Output the (X, Y) coordinate of the center of the cell containing the given text.  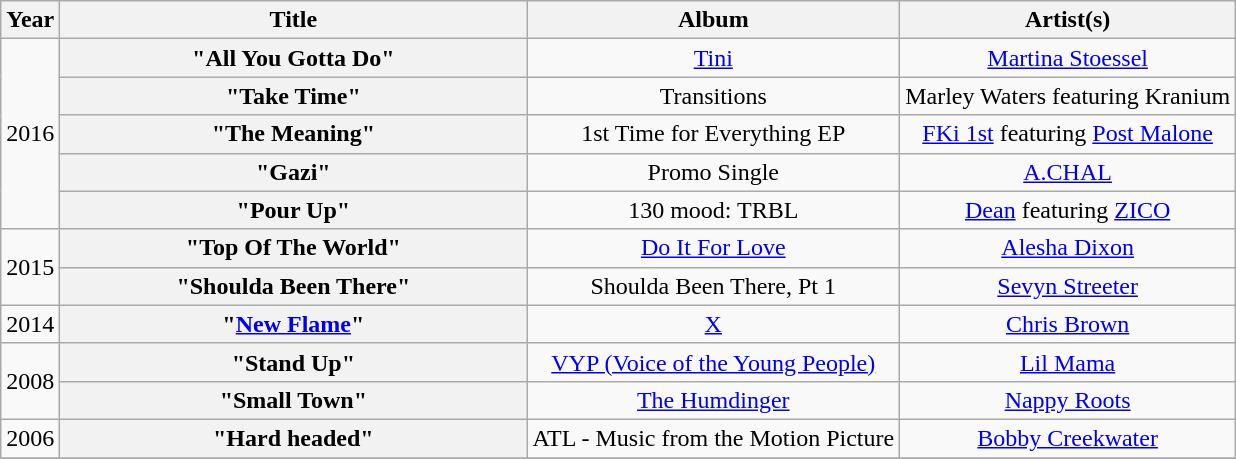
X (714, 324)
1st Time for Everything EP (714, 134)
Martina Stoessel (1068, 58)
Marley Waters featuring Kranium (1068, 96)
Alesha Dixon (1068, 248)
Sevyn Streeter (1068, 286)
ATL - Music from the Motion Picture (714, 438)
"Small Town" (294, 400)
Do It For Love (714, 248)
Year (30, 20)
"Shoulda Been There" (294, 286)
2006 (30, 438)
Lil Mama (1068, 362)
Shoulda Been There, Pt 1 (714, 286)
"Gazi" (294, 172)
"Hard headed" (294, 438)
A.CHAL (1068, 172)
130 mood: TRBL (714, 210)
Album (714, 20)
"Top Of The World" (294, 248)
Tini (714, 58)
Nappy Roots (1068, 400)
2014 (30, 324)
Chris Brown (1068, 324)
FKi 1st featuring Post Malone (1068, 134)
"All You Gotta Do" (294, 58)
Dean featuring ZICO (1068, 210)
2008 (30, 381)
VYP (Voice of the Young People) (714, 362)
2015 (30, 267)
Promo Single (714, 172)
2016 (30, 134)
Transitions (714, 96)
Bobby Creekwater (1068, 438)
Title (294, 20)
The Humdinger (714, 400)
"The Meaning" (294, 134)
"Stand Up" (294, 362)
Artist(s) (1068, 20)
"Take Time" (294, 96)
"New Flame" (294, 324)
"Pour Up" (294, 210)
